Output the (X, Y) coordinate of the center of the cell containing the given text.  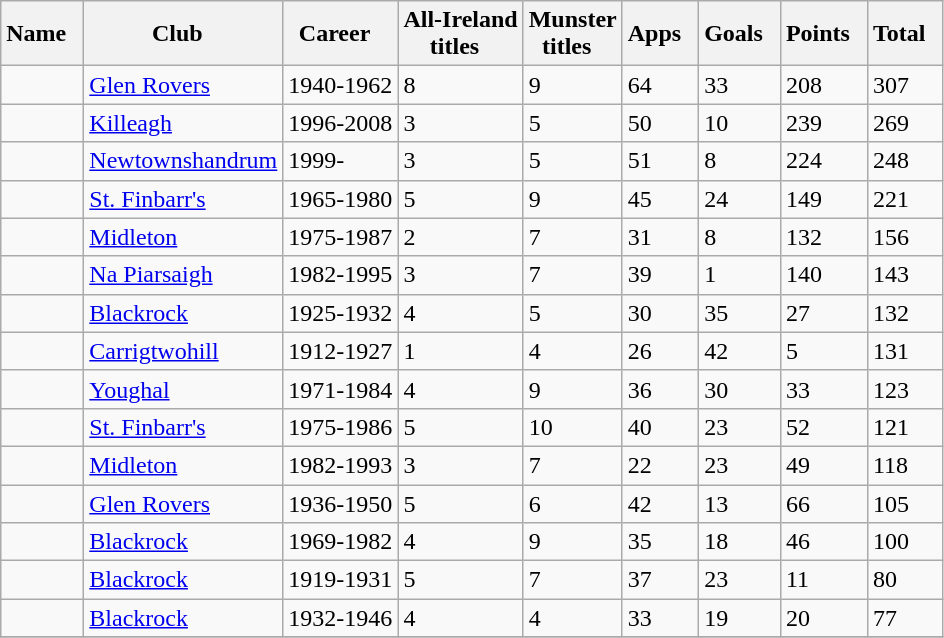
Carrigtwohill (184, 351)
Apps (660, 34)
1932-1946 (340, 618)
307 (905, 85)
269 (905, 123)
49 (824, 465)
37 (660, 580)
Munstertitles (572, 34)
6 (572, 503)
Name (42, 34)
1936-1950 (340, 503)
1975-1986 (340, 427)
123 (905, 389)
1925-1932 (340, 313)
1965-1980 (340, 199)
19 (740, 618)
77 (905, 618)
40 (660, 427)
31 (660, 237)
1982-1993 (340, 465)
18 (740, 542)
Goals (740, 34)
1999- (340, 161)
131 (905, 351)
20 (824, 618)
2 (460, 237)
1982-1995 (340, 275)
52 (824, 427)
Career (340, 34)
50 (660, 123)
51 (660, 161)
46 (824, 542)
26 (660, 351)
143 (905, 275)
Youghal (184, 389)
24 (740, 199)
64 (660, 85)
1919-1931 (340, 580)
All-Irelandtitles (460, 34)
Total (905, 34)
121 (905, 427)
11 (824, 580)
149 (824, 199)
208 (824, 85)
118 (905, 465)
39 (660, 275)
1912-1927 (340, 351)
140 (824, 275)
221 (905, 199)
13 (740, 503)
1969-1982 (340, 542)
45 (660, 199)
66 (824, 503)
36 (660, 389)
Newtownshandrum (184, 161)
105 (905, 503)
156 (905, 237)
224 (824, 161)
1940-1962 (340, 85)
27 (824, 313)
1996-2008 (340, 123)
80 (905, 580)
Killeagh (184, 123)
Points (824, 34)
22 (660, 465)
1975-1987 (340, 237)
100 (905, 542)
1971-1984 (340, 389)
239 (824, 123)
248 (905, 161)
Club (184, 34)
Na Piarsaigh (184, 275)
